Capture the cell that displays the provided text and extract its (X, Y) central coordinate. 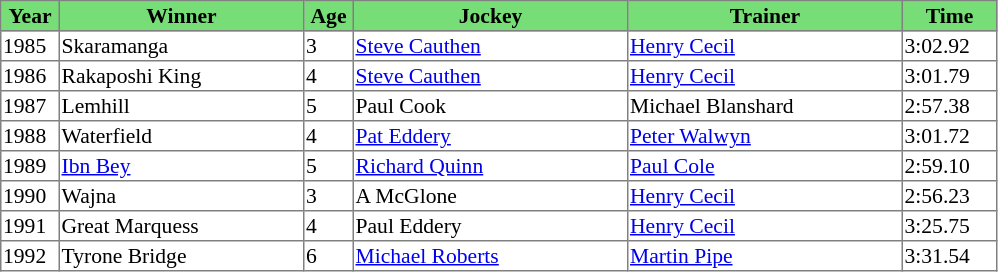
Jockey (490, 16)
3:31.54 (949, 256)
Rakaposhi King (181, 76)
Tyrone Bridge (181, 256)
Paul Eddery (490, 226)
Pat Eddery (490, 136)
1985 (30, 46)
2:59.10 (949, 166)
Lemhill (181, 106)
1991 (30, 226)
Winner (181, 16)
2:56.23 (949, 196)
1992 (30, 256)
Martin Pipe (765, 256)
Time (949, 16)
3:25.75 (949, 226)
Trainer (765, 16)
6 (329, 256)
Skaramanga (181, 46)
Peter Walwyn (765, 136)
Paul Cole (765, 166)
1988 (30, 136)
1987 (30, 106)
Waterfield (181, 136)
Great Marquess (181, 226)
3:01.79 (949, 76)
3:01.72 (949, 136)
Richard Quinn (490, 166)
Michael Blanshard (765, 106)
3:02.92 (949, 46)
A McGlone (490, 196)
Year (30, 16)
1990 (30, 196)
Age (329, 16)
1989 (30, 166)
Ibn Bey (181, 166)
2:57.38 (949, 106)
Paul Cook (490, 106)
Wajna (181, 196)
Michael Roberts (490, 256)
1986 (30, 76)
